Detect which cell encompasses the target text, then output its [X, Y] center coordinate. 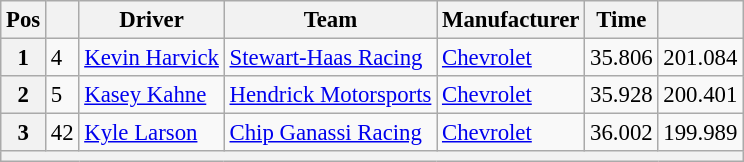
42 [62, 133]
Pos [24, 20]
Kyle Larson [152, 133]
Time [622, 20]
200.401 [700, 95]
35.928 [622, 95]
5 [62, 95]
Kasey Kahne [152, 95]
36.002 [622, 133]
Stewart-Haas Racing [330, 58]
199.989 [700, 133]
3 [24, 133]
201.084 [700, 58]
Manufacturer [511, 20]
1 [24, 58]
Driver [152, 20]
Kevin Harvick [152, 58]
Hendrick Motorsports [330, 95]
Chip Ganassi Racing [330, 133]
35.806 [622, 58]
4 [62, 58]
Team [330, 20]
2 [24, 95]
